Extract the [x, y] coordinate from the center of the cell holding the provided text.  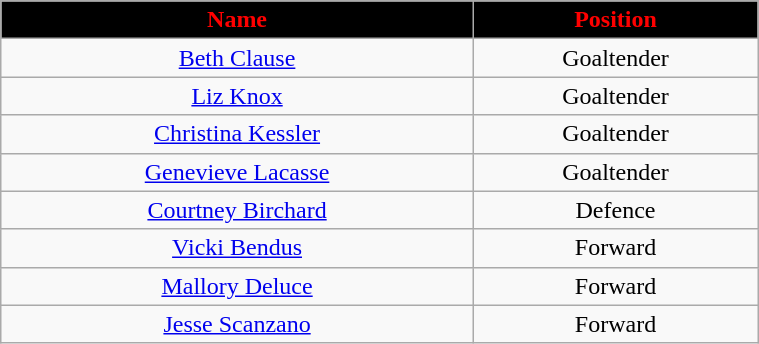
Liz Knox [238, 96]
Mallory Deluce [238, 286]
Christina Kessler [238, 134]
Genevieve Lacasse [238, 172]
Courtney Birchard [238, 210]
Vicki Bendus [238, 248]
Name [238, 20]
Beth Clause [238, 58]
Jesse Scanzano [238, 324]
Position [615, 20]
Defence [615, 210]
